Detect which cell encompasses the target text, then output its [x, y] center coordinate. 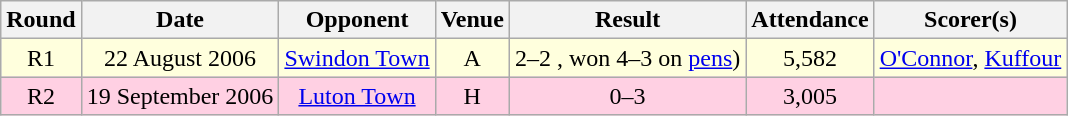
22 August 2006 [180, 58]
Result [627, 20]
Date [180, 20]
5,582 [810, 58]
O'Connor, Kuffour [970, 58]
H [472, 96]
19 September 2006 [180, 96]
R1 [41, 58]
Attendance [810, 20]
2–2 , won 4–3 on pens) [627, 58]
Opponent [357, 20]
3,005 [810, 96]
0–3 [627, 96]
R2 [41, 96]
A [472, 58]
Venue [472, 20]
Round [41, 20]
Scorer(s) [970, 20]
Swindon Town [357, 58]
Luton Town [357, 96]
